Provide the [x, y] coordinate of the cell's center where the given text is located.  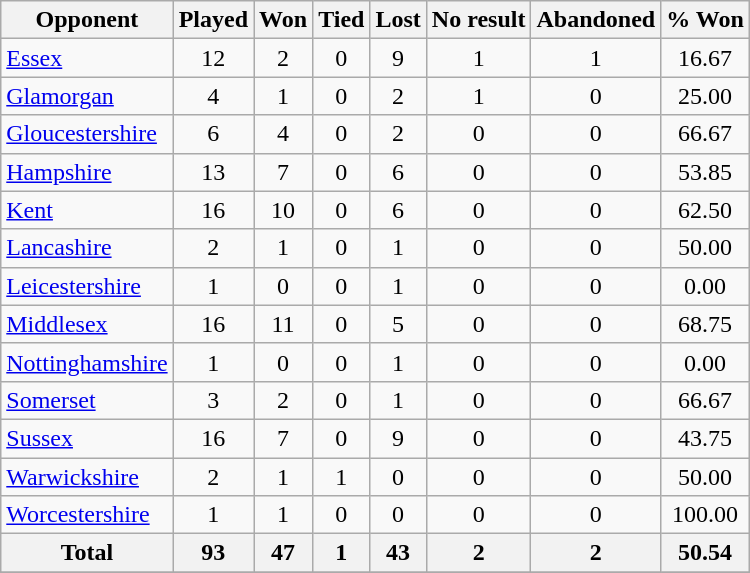
62.50 [706, 210]
Middlesex [87, 324]
12 [213, 58]
Warwickshire [87, 477]
43 [398, 553]
3 [213, 400]
Won [284, 20]
11 [284, 324]
Total [87, 553]
Abandoned [596, 20]
Glamorgan [87, 96]
Lancashire [87, 248]
Sussex [87, 438]
5 [398, 324]
Lost [398, 20]
Leicestershire [87, 286]
% Won [706, 20]
10 [284, 210]
68.75 [706, 324]
Tied [342, 20]
25.00 [706, 96]
Nottinghamshire [87, 362]
16.67 [706, 58]
47 [284, 553]
Gloucestershire [87, 134]
Opponent [87, 20]
100.00 [706, 515]
50.54 [706, 553]
No result [478, 20]
93 [213, 553]
53.85 [706, 172]
Played [213, 20]
Worcestershire [87, 515]
13 [213, 172]
Essex [87, 58]
Hampshire [87, 172]
43.75 [706, 438]
Somerset [87, 400]
Kent [87, 210]
